Detect which cell encompasses the target text, then output its [X, Y] center coordinate. 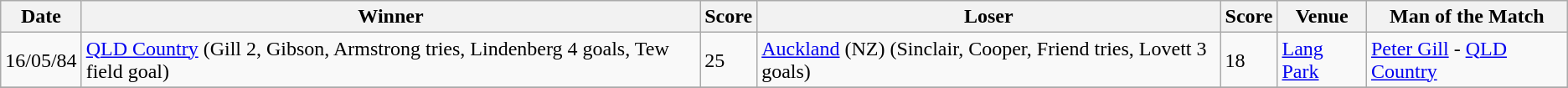
18 [1249, 60]
Man of the Match [1467, 17]
16/05/84 [41, 60]
Date [41, 17]
QLD Country (Gill 2, Gibson, Armstrong tries, Lindenberg 4 goals, Tew field goal) [390, 60]
Peter Gill - QLD Country [1467, 60]
25 [729, 60]
Winner [390, 17]
Loser [988, 17]
Auckland (NZ) (Sinclair, Cooper, Friend tries, Lovett 3 goals) [988, 60]
Venue [1322, 17]
Lang Park [1322, 60]
